Pinpoint the cell where the given text exists, returning its [x, y] midpoint coordinate. 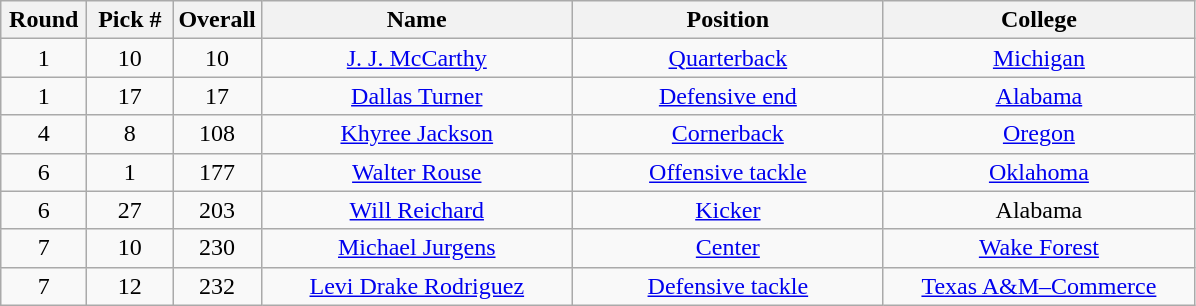
Offensive tackle [728, 172]
J. J. McCarthy [416, 58]
108 [217, 134]
Texas A&M–Commerce [1038, 286]
Dallas Turner [416, 96]
Cornerback [728, 134]
177 [217, 172]
8 [130, 134]
27 [130, 210]
Walter Rouse [416, 172]
Wake Forest [1038, 248]
230 [217, 248]
College [1038, 20]
Pick # [130, 20]
Name [416, 20]
203 [217, 210]
Position [728, 20]
12 [130, 286]
Michigan [1038, 58]
Quarterback [728, 58]
Overall [217, 20]
Defensive tackle [728, 286]
Michael Jurgens [416, 248]
232 [217, 286]
Levi Drake Rodriguez [416, 286]
Defensive end [728, 96]
Oregon [1038, 134]
Round [44, 20]
Kicker [728, 210]
Oklahoma [1038, 172]
Khyree Jackson [416, 134]
4 [44, 134]
Will Reichard [416, 210]
Center [728, 248]
